Identify which cell holds the provided text, then report its (X, Y) central coordinate. 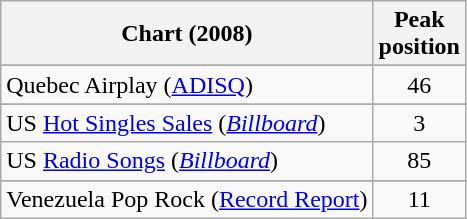
US Radio Songs (Billboard) (187, 161)
3 (419, 123)
Peakposition (419, 34)
Chart (2008) (187, 34)
11 (419, 199)
46 (419, 85)
US Hot Singles Sales (Billboard) (187, 123)
Venezuela Pop Rock (Record Report) (187, 199)
85 (419, 161)
Quebec Airplay (ADISQ) (187, 85)
